From the cell containing the given text, extract its center point as [X, Y] coordinate. 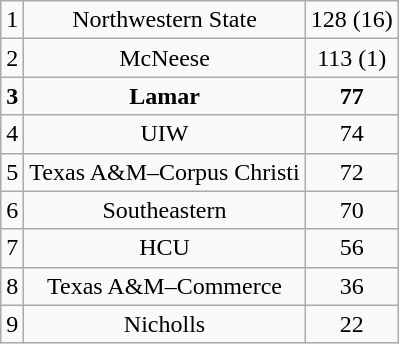
Texas A&M–Commerce [164, 286]
Southeastern [164, 210]
9 [12, 324]
HCU [164, 248]
7 [12, 248]
McNeese [164, 58]
Lamar [164, 96]
77 [352, 96]
56 [352, 248]
22 [352, 324]
Nicholls [164, 324]
2 [12, 58]
6 [12, 210]
36 [352, 286]
8 [12, 286]
4 [12, 134]
Texas A&M–Corpus Christi [164, 172]
1 [12, 20]
5 [12, 172]
113 (1) [352, 58]
72 [352, 172]
70 [352, 210]
UIW [164, 134]
128 (16) [352, 20]
3 [12, 96]
Northwestern State [164, 20]
74 [352, 134]
